Determine the (x, y) coordinate at the center of the cell enclosing the given text.  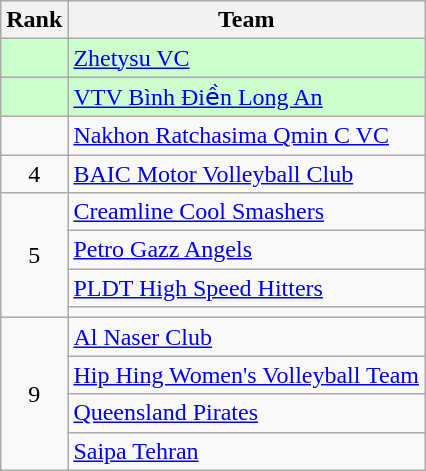
9 (34, 394)
4 (34, 173)
Creamline Cool Smashers (246, 212)
BAIC Motor Volleyball Club (246, 173)
Al Naser Club (246, 337)
Rank (34, 20)
Petro Gazz Angels (246, 250)
Saipa Tehran (246, 451)
Zhetysu VC (246, 58)
VTV Bình Điền Long An (246, 97)
Team (246, 20)
Queensland Pirates (246, 413)
PLDT High Speed Hitters (246, 288)
5 (34, 256)
Hip Hing Women's Volleyball Team (246, 375)
Nakhon Ratchasima Qmin C VC (246, 135)
